Provide the (X, Y) coordinate of the cell's center where the given text is located.  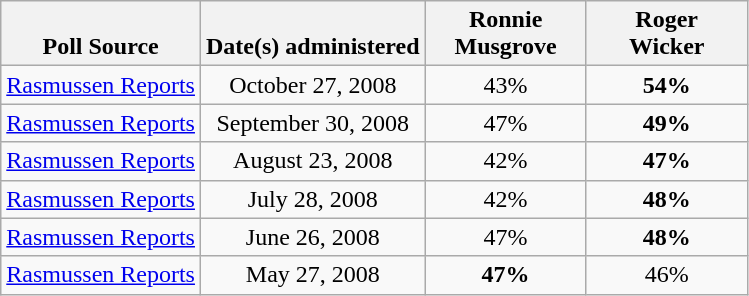
Date(s) administered (312, 34)
October 27, 2008 (312, 85)
Poll Source (101, 34)
54% (666, 85)
RogerWicker (666, 34)
49% (666, 123)
RonnieMusgrove (506, 34)
June 26, 2008 (312, 237)
August 23, 2008 (312, 161)
July 28, 2008 (312, 199)
46% (666, 275)
May 27, 2008 (312, 275)
43% (506, 85)
September 30, 2008 (312, 123)
